From the cell containing the given text, extract its center point as (X, Y) coordinate. 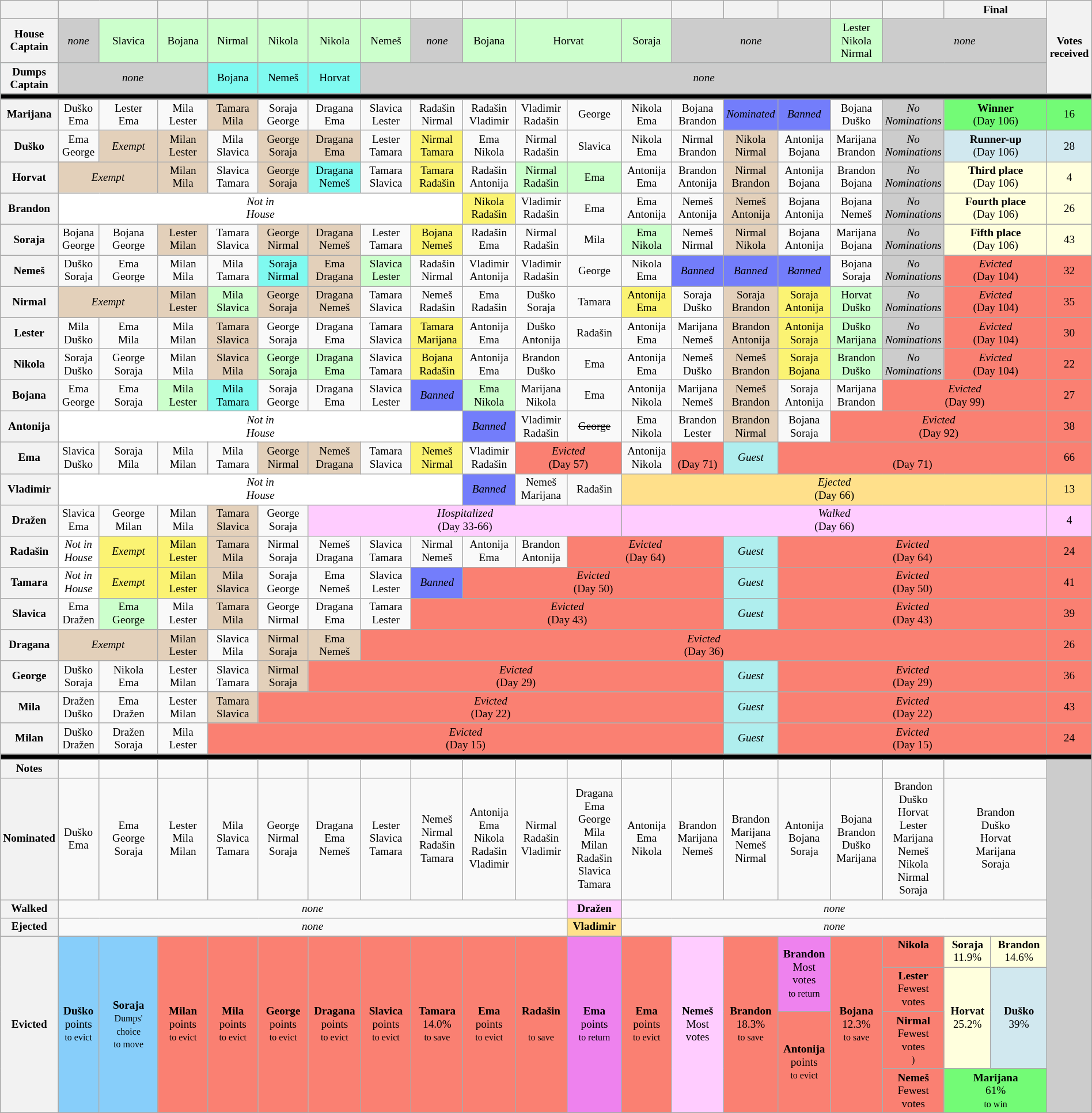
Duško (29, 146)
Brandon18.3%to save (750, 1024)
Duško Dražen (78, 739)
Walked(Day 66) (834, 520)
Runner-up(Day 106) (995, 146)
BrandonMarijanaNemeš (697, 839)
AntonijaSoraja (804, 333)
Dragana pointsto evict (334, 1024)
32 (1069, 271)
Horvat25.2% (968, 1018)
Marijana61%to win (995, 1091)
Ema Mila (129, 333)
NemešMarijana (541, 489)
28 (1069, 146)
27 (1069, 395)
NemešFewest votes (913, 1091)
Mila pointsto evict (233, 1024)
Ema pointsto return (594, 1024)
Dumps Captain (29, 78)
NikolaRadašin (489, 209)
DraganaEmaNemeš (334, 839)
NemešDuško (697, 364)
VladimirAntonija (489, 271)
HorvatDuško (856, 302)
Hospitalized(Day 33-66) (465, 520)
Notes (29, 768)
BrandonDuškoHorvatLesterMarijanaNemešNikolaNirmalSoraja (913, 839)
BojanaBrandon (697, 115)
George pointsto evict (283, 1024)
NirmalTamara (437, 146)
Soraja Mila (129, 458)
BojanaBrandonDuškoMarijana (856, 839)
House Captain (29, 40)
MilaSlavicaTamara (233, 839)
EmaGeorgeSoraja (129, 839)
AntonijaBojanaSoraja (804, 839)
38 (1069, 427)
RadašinAntonija (489, 177)
EmaAntonija (646, 209)
Final (995, 10)
Duško39% (1019, 1018)
Mila Duško (78, 333)
EmaSoraja (129, 395)
NirmalNemeš (437, 551)
BrandonNirmal (750, 427)
Duško pointsto evict (78, 1024)
BojanaRadašin (437, 364)
Antonija pointsto evict (804, 1062)
Milan (29, 739)
NirmalFewest votes) (913, 1040)
LesterSlavicaTamara (386, 839)
35 (1069, 302)
DuškoEma (78, 839)
13 (1069, 489)
Votesreceived (1069, 47)
Dragana (29, 645)
Winner(Day 106) (995, 115)
GeorgeNirmalSoraja (283, 839)
DuškoSoraja (541, 302)
Milan pointsto evict (183, 1024)
66 (1069, 458)
BrandonLester (697, 427)
NemešMost votes (697, 1024)
Antonija (29, 427)
Slavica Duško (78, 458)
DuškoAntonija (541, 333)
TamaraRadašin (437, 177)
Bojana12.3%to save (856, 1024)
TamaraLester (386, 614)
Evicted(Day 99) (965, 395)
George Milan (129, 520)
LesterMilaMilan (183, 839)
DuškoMarijana (856, 333)
MarijanaNikola (541, 395)
RadašinEma (489, 240)
Brandon (29, 209)
Evicted (29, 1024)
BrandonDuškoHorvatMarijanaSoraja (995, 839)
Tamara14.0%to save (437, 1024)
Slavica pointsto evict (386, 1024)
Duško Ema (78, 115)
NikolaNirmal (750, 146)
Brandon14.6% (1019, 952)
TamaraMarijana (437, 333)
41 (1069, 582)
Dražen Soraja (129, 739)
NirmalRadašinVladimir (541, 839)
Evicted(Day 92) (939, 427)
30 (1069, 333)
Third place(Day 106) (995, 177)
SorajaDumps' choiceto move (129, 1024)
Ejected (29, 927)
Fourth place(Day 106) (995, 209)
Lester Ema (129, 115)
Lester (29, 333)
NemešRadašin (437, 302)
Radašinto save (541, 1024)
Soraja11.9% (968, 952)
BrandonMarijanaNemešNirmal (750, 839)
LesterFewest votes (913, 990)
39 (1069, 614)
Ejected(Day 66) (834, 489)
Dražen Duško (78, 707)
36 (1069, 676)
22 (1069, 364)
EmaRadašin (489, 302)
EmaDragana (334, 271)
Nikola Ema (129, 676)
Soraja Nirmal (283, 271)
BrandonBojana (856, 177)
LesterNikolaNirmal (856, 40)
AntonijaEmaNikola (646, 839)
MarijanaBojana (856, 240)
NemešNirmalRadašinTamara (437, 839)
RadašinVladimir (489, 115)
AntonijaEmaNikolaRadašinVladimir (489, 839)
NirmalNikola (750, 240)
SorajaBrandon (750, 302)
SorajaBojana (804, 364)
SorajaDuško (697, 302)
Evicted(Day 57) (568, 458)
16 (1069, 115)
BojanaDuško (856, 115)
DraganaEmaGeorgeMilaMilanRadašinSlavicaTamara (594, 839)
Evicted (Day 36) (704, 645)
Fifth place(Day 106) (995, 240)
Marijana (29, 115)
Soraja Duško (78, 364)
Slavica Ema (78, 520)
BrandonMost votesto return (804, 974)
Walked (29, 908)
